Determine the (x, y) coordinate at the center of the cell enclosing the given text.  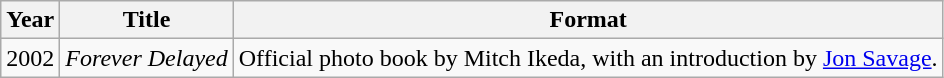
Format (588, 20)
Forever Delayed (146, 58)
Official photo book by Mitch Ikeda, with an introduction by Jon Savage. (588, 58)
2002 (30, 58)
Year (30, 20)
Title (146, 20)
